Locate the cell with the specified text and output its [x, y] center coordinate. 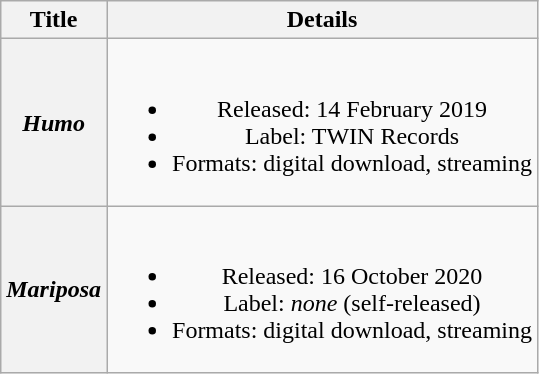
Title [54, 20]
Released: 14 February 2019Label: TWIN RecordsFormats: digital download, streaming [322, 122]
Released: 16 October 2020Label: none (self-released)Formats: digital download, streaming [322, 290]
Humo [54, 122]
Details [322, 20]
Mariposa [54, 290]
